Extract the (X, Y) coordinate from the center of the cell holding the provided text.  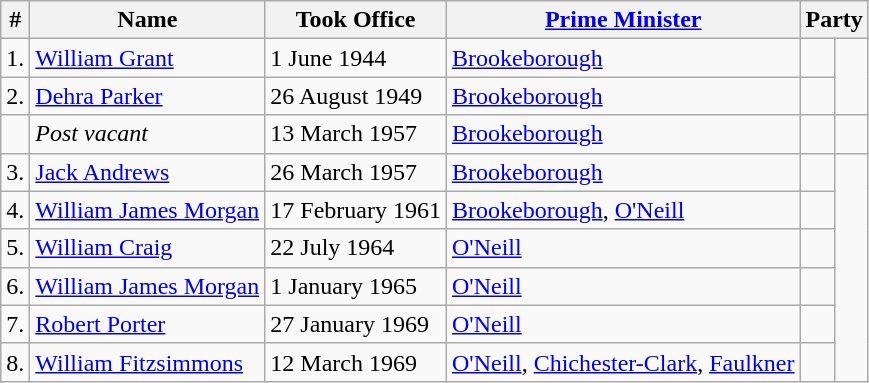
3. (16, 172)
5. (16, 248)
1. (16, 58)
13 March 1957 (356, 134)
O'Neill, Chichester-Clark, Faulkner (623, 362)
Robert Porter (148, 324)
Party (834, 20)
27 January 1969 (356, 324)
Dehra Parker (148, 96)
6. (16, 286)
Post vacant (148, 134)
8. (16, 362)
# (16, 20)
2. (16, 96)
William Grant (148, 58)
1 June 1944 (356, 58)
26 March 1957 (356, 172)
17 February 1961 (356, 210)
Jack Andrews (148, 172)
Brookeborough, O'Neill (623, 210)
Name (148, 20)
4. (16, 210)
Took Office (356, 20)
26 August 1949 (356, 96)
William Fitzsimmons (148, 362)
1 January 1965 (356, 286)
Prime Minister (623, 20)
William Craig (148, 248)
12 March 1969 (356, 362)
7. (16, 324)
22 July 1964 (356, 248)
